Determine the [X, Y] coordinate at the center of the cell enclosing the given text.  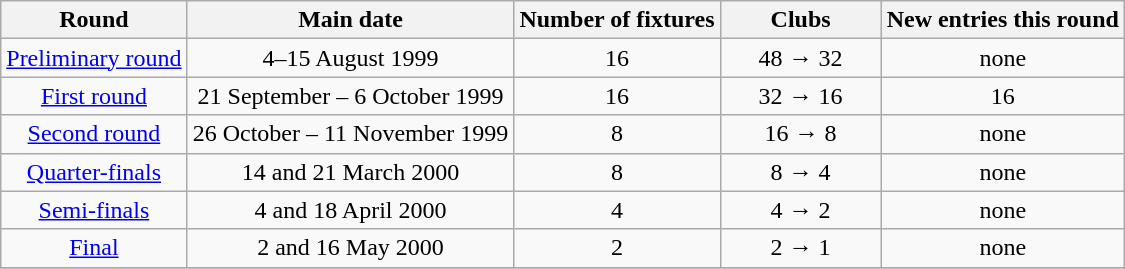
4–15 August 1999 [350, 58]
New entries this round [1002, 20]
Clubs [800, 20]
32 → 16 [800, 96]
Second round [94, 134]
21 September – 6 October 1999 [350, 96]
4 → 2 [800, 210]
Preliminary round [94, 58]
First round [94, 96]
48 → 32 [800, 58]
14 and 21 March 2000 [350, 172]
Semi-finals [94, 210]
2 → 1 [800, 248]
Number of fixtures [617, 20]
4 [617, 210]
Round [94, 20]
2 [617, 248]
Main date [350, 20]
26 October – 11 November 1999 [350, 134]
Final [94, 248]
8 → 4 [800, 172]
Quarter-finals [94, 172]
4 and 18 April 2000 [350, 210]
2 and 16 May 2000 [350, 248]
16 → 8 [800, 134]
